Output the (x, y) coordinate of the center of the cell containing the given text.  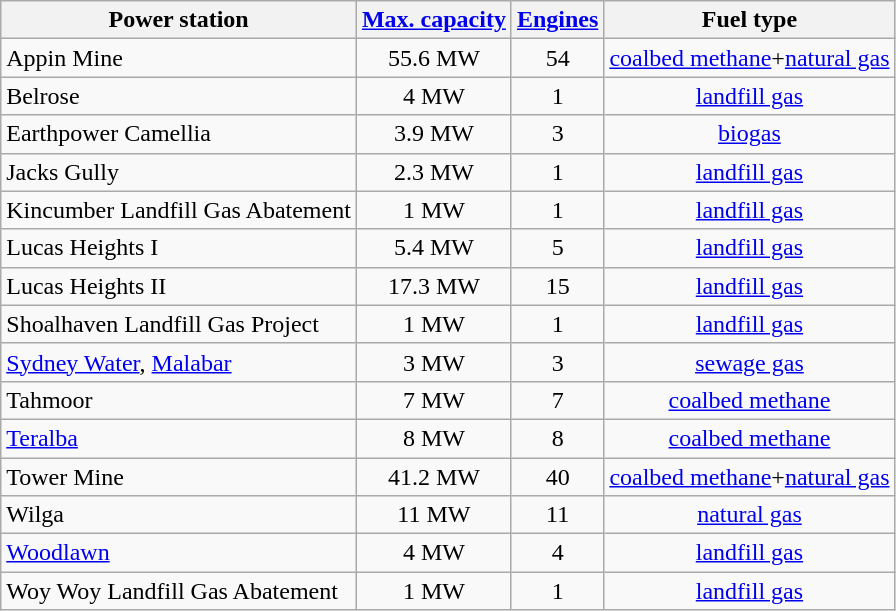
8 MW (434, 438)
Max. capacity (434, 20)
Power station (179, 20)
Tahmoor (179, 400)
17.3 MW (434, 286)
15 (557, 286)
Lucas Heights I (179, 248)
55.6 MW (434, 58)
Earthpower Camellia (179, 134)
Belrose (179, 96)
4 (557, 553)
biogas (750, 134)
7 MW (434, 400)
5.4 MW (434, 248)
Teralba (179, 438)
Sydney Water, Malabar (179, 362)
Woodlawn (179, 553)
41.2 MW (434, 477)
Kincumber Landfill Gas Abatement (179, 210)
Wilga (179, 515)
2.3 MW (434, 172)
11 (557, 515)
Engines (557, 20)
sewage gas (750, 362)
Woy Woy Landfill Gas Abatement (179, 591)
Fuel type (750, 20)
3 MW (434, 362)
11 MW (434, 515)
Lucas Heights II (179, 286)
54 (557, 58)
40 (557, 477)
natural gas (750, 515)
5 (557, 248)
Tower Mine (179, 477)
Appin Mine (179, 58)
Shoalhaven Landfill Gas Project (179, 324)
Jacks Gully (179, 172)
8 (557, 438)
7 (557, 400)
3.9 MW (434, 134)
